Return (X, Y) of the center of cell containing provided text 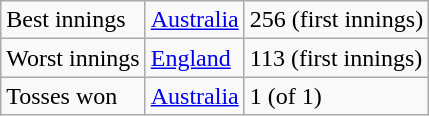
1 (of 1) (336, 96)
256 (first innings) (336, 20)
England (194, 58)
113 (first innings) (336, 58)
Tosses won (73, 96)
Worst innings (73, 58)
Best innings (73, 20)
